Provide the (x, y) coordinate of the cell's center where the given text is located.  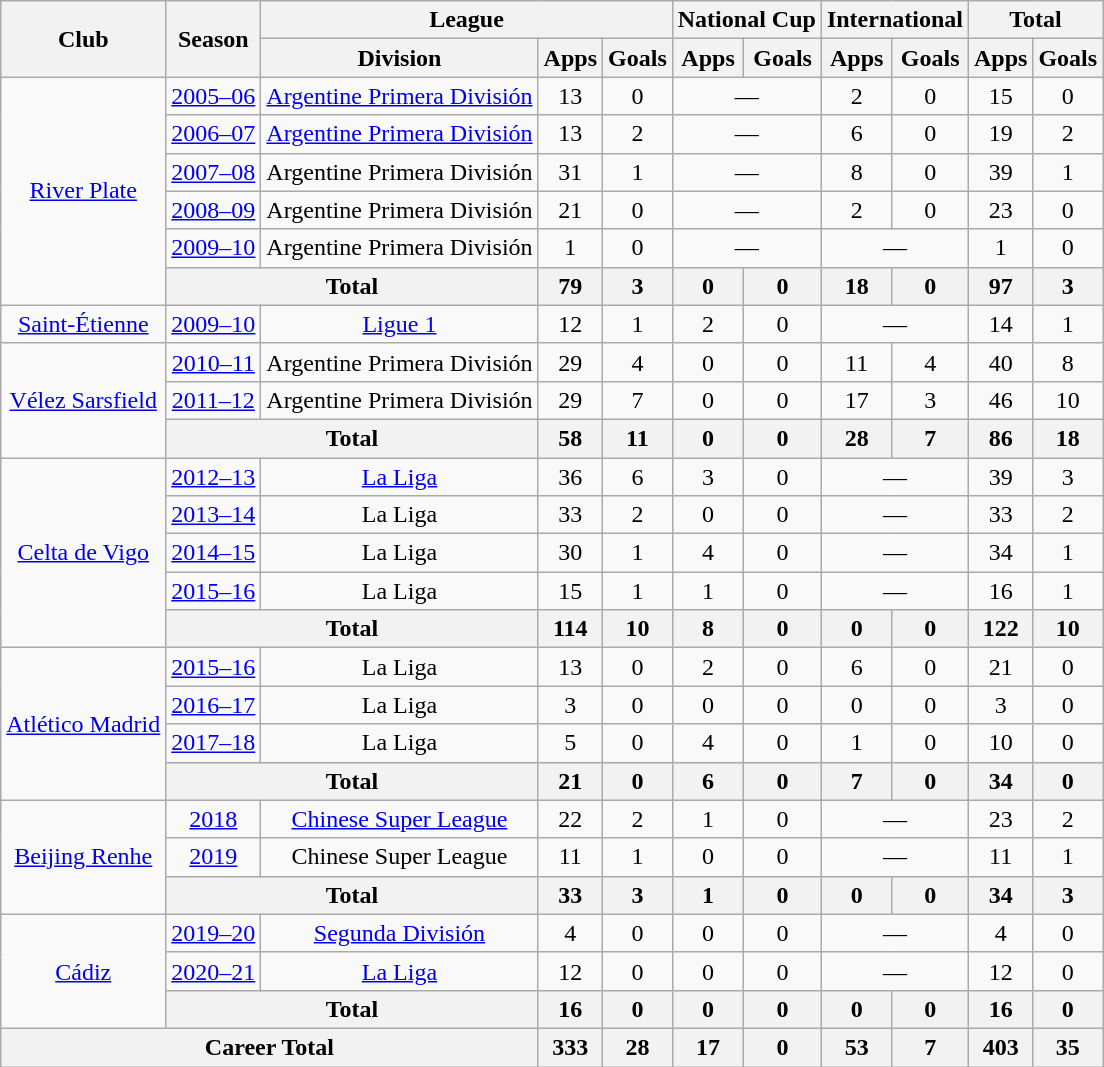
30 (570, 553)
22 (570, 819)
40 (1000, 362)
5 (570, 743)
2008–09 (214, 210)
2006–07 (214, 134)
Season (214, 39)
International (894, 20)
2005–06 (214, 96)
333 (570, 1047)
2013–14 (214, 515)
2012–13 (214, 477)
Career Total (270, 1047)
Segunda División (400, 933)
46 (1000, 400)
14 (1000, 324)
2014–15 (214, 553)
97 (1000, 286)
2017–18 (214, 743)
Cádiz (84, 971)
2019–20 (214, 933)
403 (1000, 1047)
River Plate (84, 191)
114 (570, 629)
79 (570, 286)
122 (1000, 629)
2019 (214, 857)
19 (1000, 134)
National Cup (746, 20)
86 (1000, 438)
Celta de Vigo (84, 553)
Division (400, 58)
2016–17 (214, 705)
2018 (214, 819)
Saint-Étienne (84, 324)
Club (84, 39)
58 (570, 438)
Beijing Renhe (84, 857)
Ligue 1 (400, 324)
35 (1068, 1047)
36 (570, 477)
Atlético Madrid (84, 724)
Vélez Sarsfield (84, 400)
2020–21 (214, 971)
League (466, 20)
2011–12 (214, 400)
31 (570, 172)
2010–11 (214, 362)
53 (856, 1047)
2007–08 (214, 172)
